Return (X, Y) of the center of cell containing provided text 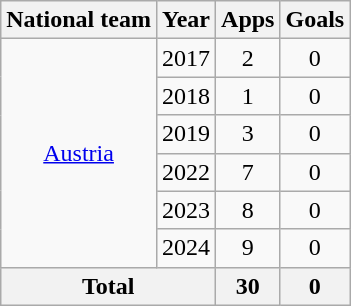
2022 (186, 172)
1 (248, 96)
8 (248, 210)
Goals (315, 20)
National team (79, 20)
Austria (79, 153)
3 (248, 134)
Total (108, 286)
30 (248, 286)
2 (248, 58)
2024 (186, 248)
2023 (186, 210)
7 (248, 172)
2018 (186, 96)
2017 (186, 58)
Year (186, 20)
9 (248, 248)
Apps (248, 20)
2019 (186, 134)
